Determine the (x, y) coordinate at the center of the cell enclosing the given text.  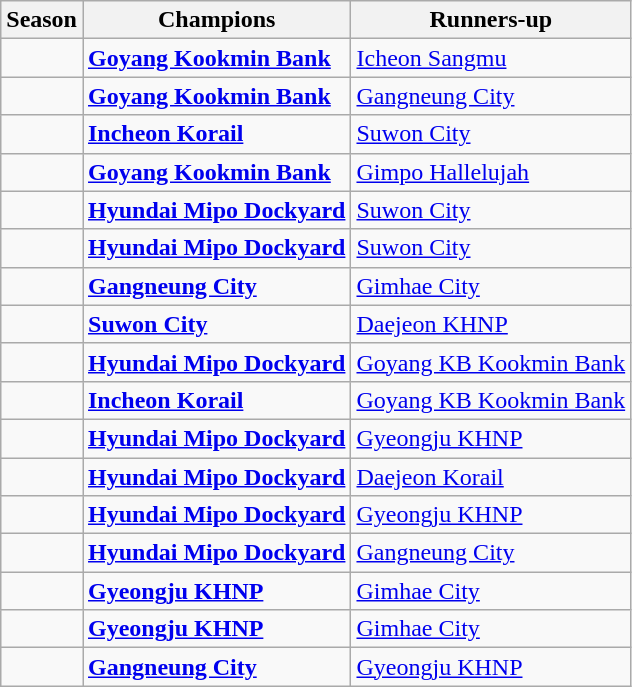
Daejeon KHNP (491, 324)
Champions (216, 20)
Icheon Sangmu (491, 58)
Gimpo Hallelujah (491, 172)
Daejeon Korail (491, 477)
Season (42, 20)
Runners-up (491, 20)
